Determine the (x, y) coordinate at the center of the cell enclosing the given text.  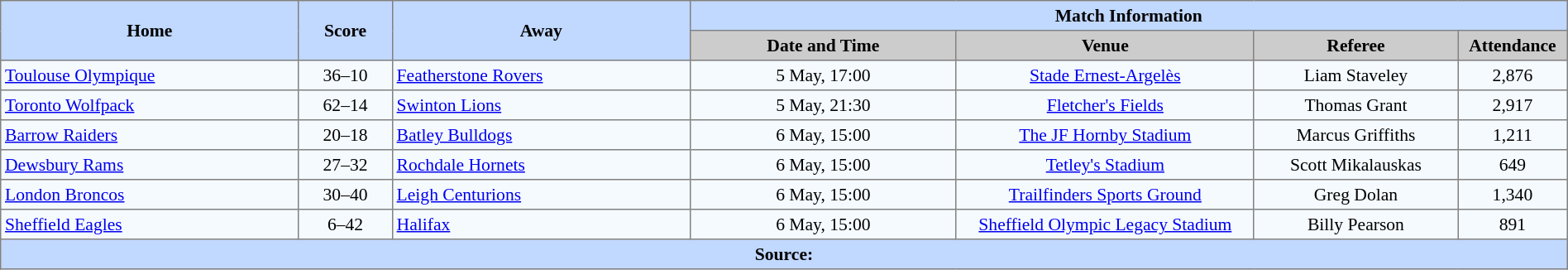
Toronto Wolfpack (150, 105)
891 (1513, 224)
Sheffield Eagles (150, 224)
Trailfinders Sports Ground (1105, 195)
Attendance (1513, 46)
Sheffield Olympic Legacy Stadium (1105, 224)
Date and Time (823, 46)
The JF Hornby Stadium (1105, 135)
Greg Dolan (1355, 195)
Billy Pearson (1355, 224)
27–32 (346, 165)
Score (346, 31)
Leigh Centurions (541, 195)
London Broncos (150, 195)
Scott Mikalauskas (1355, 165)
Dewsbury Rams (150, 165)
6–42 (346, 224)
Stade Ernest-Argelès (1105, 75)
Featherstone Rovers (541, 75)
20–18 (346, 135)
Tetley's Stadium (1105, 165)
Toulouse Olympique (150, 75)
Referee (1355, 46)
36–10 (346, 75)
Match Information (1128, 16)
Source: (784, 254)
Swinton Lions (541, 105)
5 May, 17:00 (823, 75)
Away (541, 31)
2,876 (1513, 75)
Halifax (541, 224)
649 (1513, 165)
1,340 (1513, 195)
1,211 (1513, 135)
Barrow Raiders (150, 135)
Venue (1105, 46)
2,917 (1513, 105)
30–40 (346, 195)
Batley Bulldogs (541, 135)
62–14 (346, 105)
Thomas Grant (1355, 105)
Marcus Griffiths (1355, 135)
Home (150, 31)
Rochdale Hornets (541, 165)
Fletcher's Fields (1105, 105)
Liam Staveley (1355, 75)
5 May, 21:30 (823, 105)
